Return [X, Y] of the center of cell containing provided text 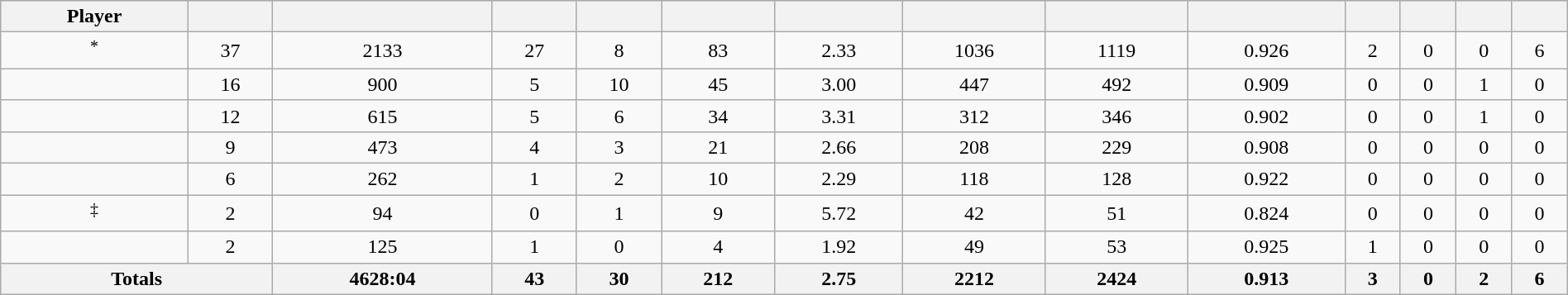
21 [718, 147]
43 [534, 278]
212 [718, 278]
1036 [974, 51]
34 [718, 116]
83 [718, 51]
0.926 [1266, 51]
615 [383, 116]
45 [718, 84]
‡ [94, 213]
2133 [383, 51]
94 [383, 213]
30 [619, 278]
125 [383, 247]
492 [1116, 84]
0.824 [1266, 213]
49 [974, 247]
229 [1116, 147]
0.908 [1266, 147]
208 [974, 147]
12 [230, 116]
4628:04 [383, 278]
118 [974, 179]
1.92 [839, 247]
37 [230, 51]
5.72 [839, 213]
447 [974, 84]
Totals [137, 278]
900 [383, 84]
3.00 [839, 84]
2.29 [839, 179]
Player [94, 17]
473 [383, 147]
312 [974, 116]
51 [1116, 213]
2.75 [839, 278]
2.33 [839, 51]
262 [383, 179]
0.922 [1266, 179]
8 [619, 51]
2424 [1116, 278]
2212 [974, 278]
2.66 [839, 147]
1119 [1116, 51]
0.902 [1266, 116]
0.925 [1266, 247]
0.909 [1266, 84]
0.913 [1266, 278]
27 [534, 51]
346 [1116, 116]
53 [1116, 247]
128 [1116, 179]
* [94, 51]
3.31 [839, 116]
42 [974, 213]
16 [230, 84]
